Determine the (X, Y) coordinate at the center of the cell enclosing the given text.  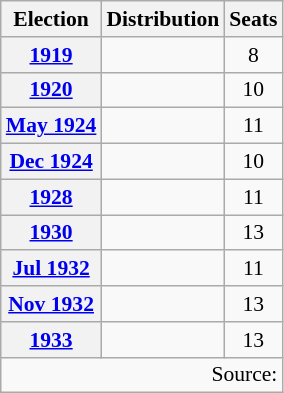
1930 (52, 233)
Dec 1924 (52, 162)
Seats (253, 19)
Nov 1932 (52, 304)
May 1924 (52, 126)
8 (253, 55)
Source: (142, 375)
Election (52, 19)
Distribution (162, 19)
1919 (52, 55)
1920 (52, 90)
Jul 1932 (52, 269)
1933 (52, 340)
1928 (52, 197)
